Output the (x, y) coordinate of the center of the cell containing the given text.  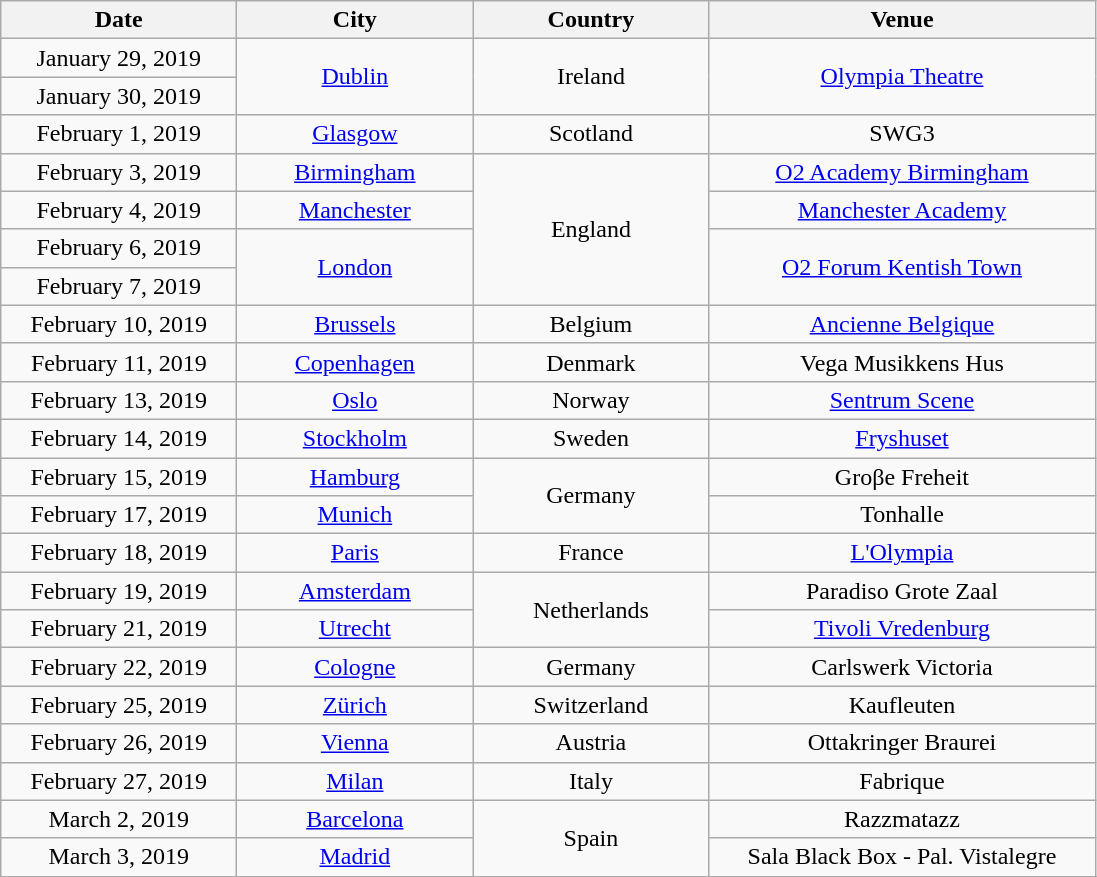
March 2, 2019 (119, 819)
Carlswerk Victoria (902, 667)
Barcelona (355, 819)
London (355, 267)
City (355, 20)
O2 Forum Kentish Town (902, 267)
Groβe Freheit (902, 477)
Paradiso Grote Zaal (902, 591)
Austria (591, 743)
February 22, 2019 (119, 667)
Sweden (591, 438)
Brussels (355, 324)
February 7, 2019 (119, 286)
Country (591, 20)
Denmark (591, 362)
Tivoli Vredenburg (902, 629)
Italy (591, 781)
Manchester Academy (902, 210)
Date (119, 20)
Ottakringer Braurei (902, 743)
Vega Musikkens Hus (902, 362)
February 26, 2019 (119, 743)
February 25, 2019 (119, 705)
February 27, 2019 (119, 781)
January 30, 2019 (119, 96)
February 4, 2019 (119, 210)
Belgium (591, 324)
Hamburg (355, 477)
Kaufleuten (902, 705)
February 18, 2019 (119, 553)
Manchester (355, 210)
March 3, 2019 (119, 857)
February 1, 2019 (119, 134)
Tonhalle (902, 515)
Ancienne Belgique (902, 324)
Vienna (355, 743)
February 11, 2019 (119, 362)
February 17, 2019 (119, 515)
Oslo (355, 400)
Birmingham (355, 172)
O2 Academy Birmingham (902, 172)
L'Olympia (902, 553)
Spain (591, 838)
France (591, 553)
February 6, 2019 (119, 248)
Razzmatazz (902, 819)
Sentrum Scene (902, 400)
Ireland (591, 77)
Zürich (355, 705)
Milan (355, 781)
January 29, 2019 (119, 58)
February 19, 2019 (119, 591)
February 14, 2019 (119, 438)
Fabrique (902, 781)
Fryshuset (902, 438)
Munich (355, 515)
Switzerland (591, 705)
Copenhagen (355, 362)
Olympia Theatre (902, 77)
February 13, 2019 (119, 400)
Paris (355, 553)
Glasgow (355, 134)
SWG3 (902, 134)
Venue (902, 20)
Amsterdam (355, 591)
Dublin (355, 77)
February 21, 2019 (119, 629)
February 15, 2019 (119, 477)
February 10, 2019 (119, 324)
Netherlands (591, 610)
February 3, 2019 (119, 172)
Sala Black Box - Pal. Vistalegre (902, 857)
Norway (591, 400)
Cologne (355, 667)
Scotland (591, 134)
Stockholm (355, 438)
England (591, 229)
Madrid (355, 857)
Utrecht (355, 629)
